Output the [x, y] coordinate of the center of the cell containing the given text.  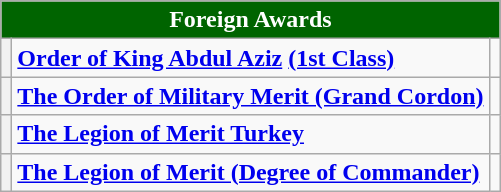
Foreign Awards [250, 20]
The Legion of Merit (Degree of Commander) [250, 172]
Order of King Abdul Aziz (1st Class) [250, 58]
The Legion of Merit Turkey [250, 134]
The Order of Military Merit (Grand Cordon) [250, 96]
